Locate the cell with the specified text and output its [x, y] center coordinate. 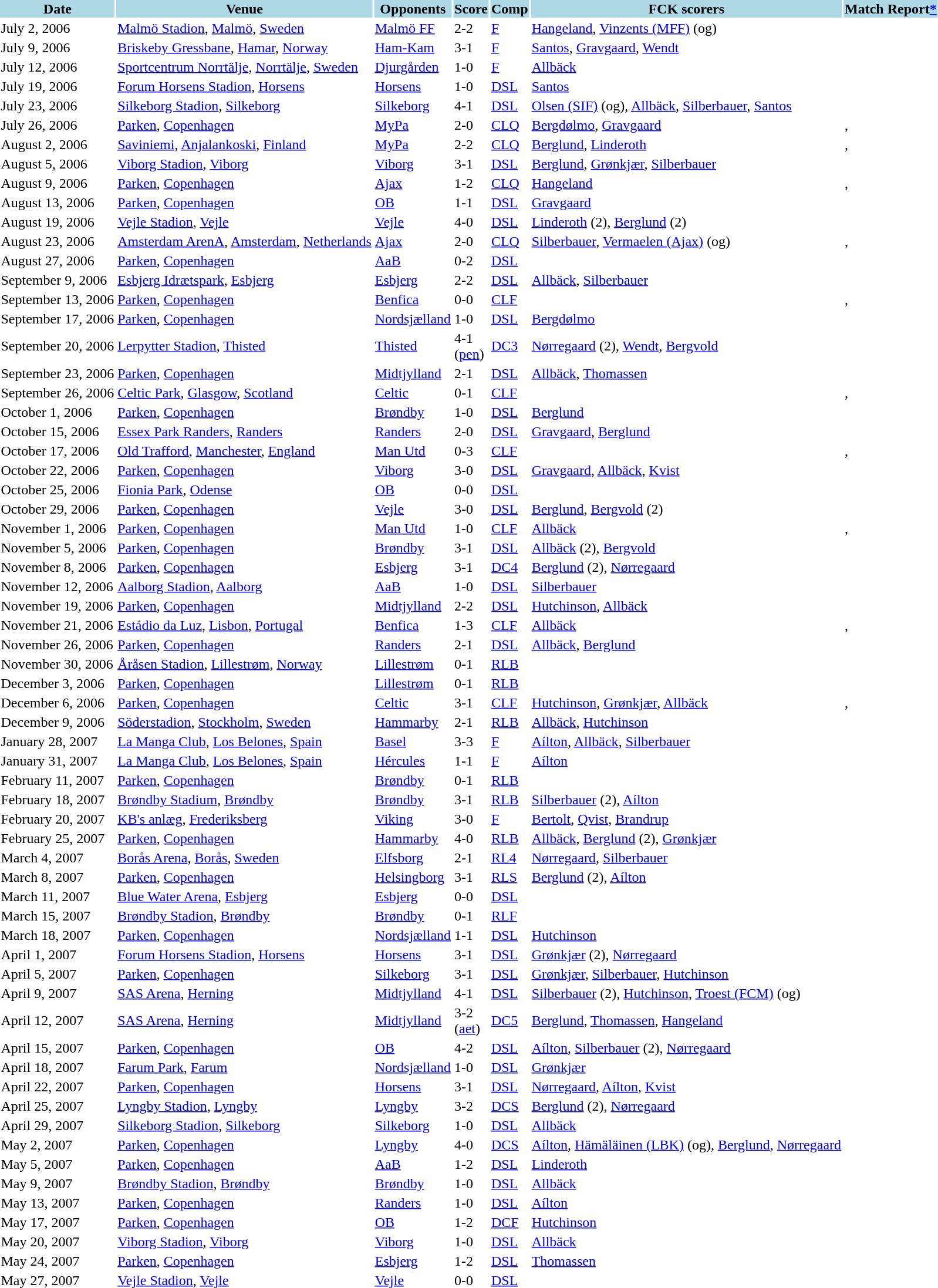
December 3, 2006 [58, 683]
April 29, 2007 [58, 1125]
Old Trafford, Manchester, England [245, 451]
Santos, Gravgaard, Wendt [686, 48]
Lerpytter Stadion, Thisted [245, 346]
3-2(aet) [471, 1020]
October 17, 2006 [58, 451]
May 9, 2007 [58, 1184]
Thomassen [686, 1261]
September 23, 2006 [58, 373]
October 22, 2006 [58, 470]
November 12, 2006 [58, 586]
Bertolt, Qvist, Brandrup [686, 819]
Blue Water Arena, Esbjerg [245, 896]
Linderoth [686, 1164]
February 18, 2007 [58, 800]
September 9, 2006 [58, 280]
Berglund, Grønkjær, Silberbauer [686, 164]
February 20, 2007 [58, 819]
DC4 [510, 567]
Nørregaard (2), Wendt, Bergvold [686, 346]
April 9, 2007 [58, 993]
Grønkjær (2), Nørregaard [686, 955]
3-3 [471, 741]
Gravgaard, Allbäck, Kvist [686, 470]
1-3 [471, 625]
Allbäck, Thomassen [686, 373]
Nørregaard, Silberbauer [686, 858]
Aílton, Hämäläinen (LBK) (og), Berglund, Nørregaard [686, 1145]
Nørregaard, Aílton, Kvist [686, 1087]
July 12, 2006 [58, 67]
Allbäck, Berglund [686, 645]
August 5, 2006 [58, 164]
Silberbauer, Vermaelen (Ajax) (og) [686, 241]
Venue [245, 9]
KB's anlæg, Frederiksberg [245, 819]
April 1, 2007 [58, 955]
Sportcentrum Norrtälje, Norrtälje, Sweden [245, 67]
RLF [510, 916]
Hutchinson, Grønkjær, Allbäck [686, 703]
February 11, 2007 [58, 780]
November 30, 2006 [58, 664]
DC3 [510, 346]
Ham-Kam [413, 48]
February 25, 2007 [58, 838]
January 28, 2007 [58, 741]
September 17, 2006 [58, 319]
May 20, 2007 [58, 1242]
September 13, 2006 [58, 299]
November 8, 2006 [58, 567]
Opponents [413, 9]
Estádio da Luz, Lisbon, Portugal [245, 625]
Borås Arena, Borås, Sweden [245, 858]
Berglund, Thomassen, Hangeland [686, 1020]
Aalborg Stadion, Aalborg [245, 586]
October 15, 2006 [58, 431]
Allbäck (2), Bergvold [686, 548]
Basel [413, 741]
March 8, 2007 [58, 877]
July 23, 2006 [58, 106]
Hangeland, Vinzents (MFF) (og) [686, 28]
4-2 [471, 1048]
Berglund (2), Aílton [686, 877]
Score [471, 9]
July 9, 2006 [58, 48]
August 13, 2006 [58, 203]
March 4, 2007 [58, 858]
July 2, 2006 [58, 28]
November 5, 2006 [58, 548]
October 1, 2006 [58, 412]
November 21, 2006 [58, 625]
Berglund, Linderoth [686, 144]
August 2, 2006 [58, 144]
Linderoth (2), Berglund (2) [686, 222]
November 26, 2006 [58, 645]
RL4 [510, 858]
Celtic Park, Glasgow, Scotland [245, 393]
Söderstadion, Stockholm, Sweden [245, 722]
Amsterdam ArenA, Amsterdam, Netherlands [245, 241]
Farum Park, Farum [245, 1067]
Lyngby Stadion, Lyngby [245, 1106]
Bergdølmo, Gravgaard [686, 125]
Malmö FF [413, 28]
Match Report* [891, 9]
October 29, 2006 [58, 509]
Comp [510, 9]
3-2 [471, 1106]
Silberbauer [686, 586]
November 1, 2006 [58, 528]
Allbäck, Silberbauer [686, 280]
Essex Park Randers, Randers [245, 431]
July 19, 2006 [58, 86]
October 25, 2006 [58, 490]
Viking [413, 819]
0-3 [471, 451]
May 13, 2007 [58, 1203]
Bergdølmo [686, 319]
Silberbauer (2), Aílton [686, 800]
April 12, 2007 [58, 1020]
Gravgaard, Berglund [686, 431]
Saviniemi, Anjalankoski, Finland [245, 144]
Thisted [413, 346]
August 23, 2006 [58, 241]
Date [58, 9]
Santos [686, 86]
Grønkjær, Silberbauer, Hutchinson [686, 974]
April 22, 2007 [58, 1087]
May 5, 2007 [58, 1164]
April 15, 2007 [58, 1048]
4-1(pen) [471, 346]
Gravgaard [686, 203]
July 26, 2006 [58, 125]
March 18, 2007 [58, 935]
0-2 [471, 261]
Brøndby Stadium, Brøndby [245, 800]
April 25, 2007 [58, 1106]
Allbäck, Berglund (2), Grønkjær [686, 838]
March 15, 2007 [58, 916]
Allbäck, Hutchinson [686, 722]
December 9, 2006 [58, 722]
Åråsen Stadion, Lillestrøm, Norway [245, 664]
DC5 [510, 1020]
Briskeby Gressbane, Hamar, Norway [245, 48]
May 2, 2007 [58, 1145]
Fionia Park, Odense [245, 490]
Hutchinson, Allbäck [686, 606]
January 31, 2007 [58, 761]
Berglund, Bergvold (2) [686, 509]
Olsen (SIF) (og), Allbäck, Silberbauer, Santos [686, 106]
April 18, 2007 [58, 1067]
Djurgården [413, 67]
Elfsborg [413, 858]
FCK scorers [686, 9]
DCF [510, 1222]
November 19, 2006 [58, 606]
May 24, 2007 [58, 1261]
August 19, 2006 [58, 222]
December 6, 2006 [58, 703]
August 27, 2006 [58, 261]
Aílton, Silberbauer (2), Nørregaard [686, 1048]
Esbjerg Idrætspark, Esbjerg [245, 280]
Hangeland [686, 183]
September 26, 2006 [58, 393]
May 17, 2007 [58, 1222]
Helsingborg [413, 877]
September 20, 2006 [58, 346]
August 9, 2006 [58, 183]
Vejle Stadion, Vejle [245, 222]
Grønkjær [686, 1067]
April 5, 2007 [58, 974]
Hércules [413, 761]
March 11, 2007 [58, 896]
RLS [510, 877]
Aílton, Allbäck, Silberbauer [686, 741]
Berglund [686, 412]
Silberbauer (2), Hutchinson, Troest (FCM) (og) [686, 993]
Malmö Stadion, Malmö, Sweden [245, 28]
